Scan for the cell matching the given text and deliver its [x, y] coordinate at center. 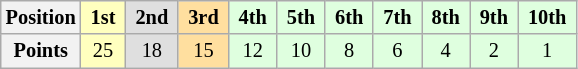
18 [152, 51]
1 [547, 51]
8th [446, 17]
6 [397, 51]
5th [301, 17]
15 [203, 51]
4 [446, 51]
2 [494, 51]
Points [41, 51]
3rd [203, 17]
1st [104, 17]
10th [547, 17]
8 [349, 51]
4th [253, 17]
9th [494, 17]
7th [397, 17]
25 [104, 51]
12 [253, 51]
10 [301, 51]
2nd [152, 17]
Position [41, 17]
6th [349, 17]
